Extract the (X, Y) coordinate from the center of the cell holding the provided text.  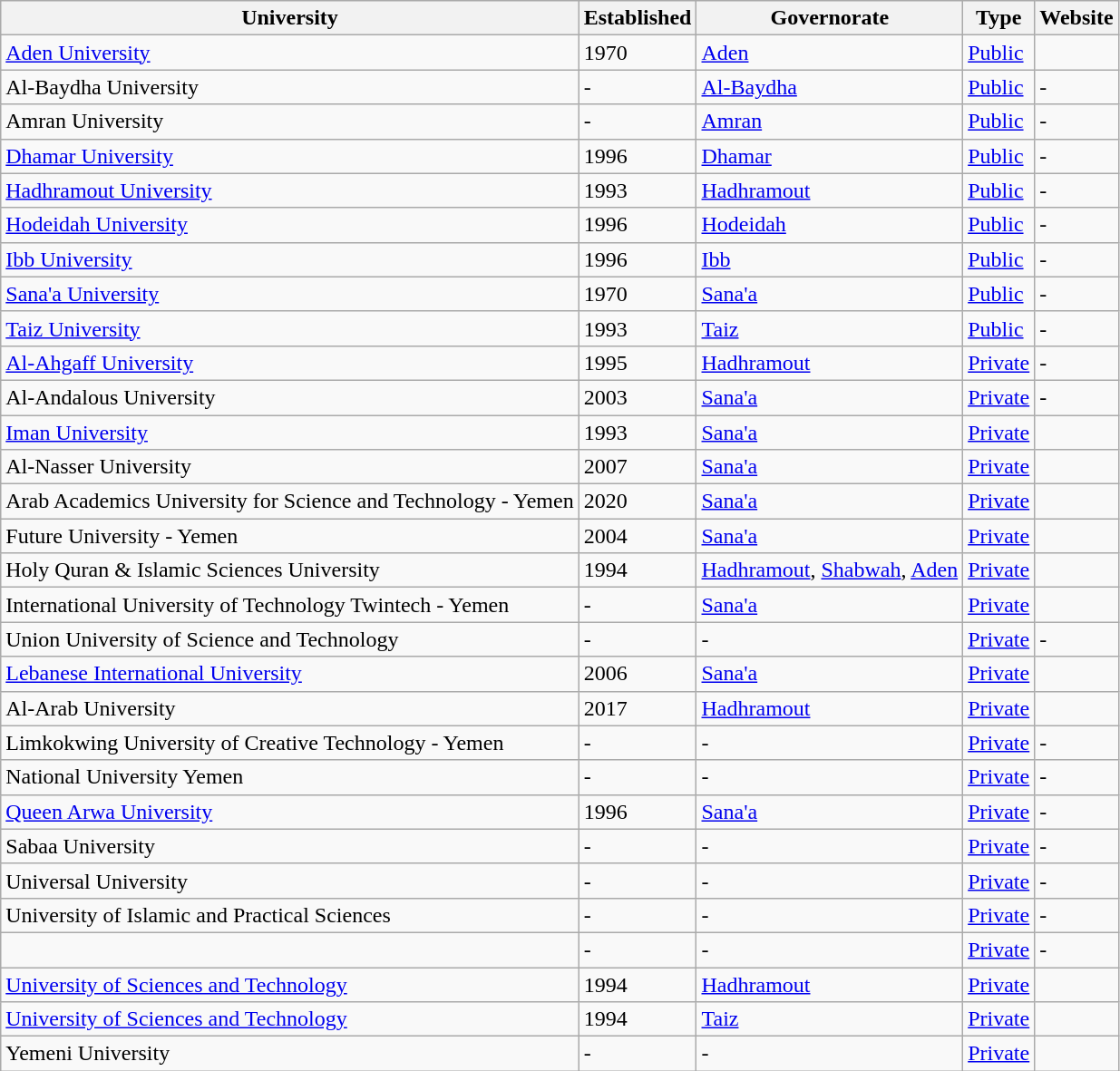
Dhamar (830, 156)
Sana'a University (290, 294)
Limkokwing University of Creative Technology - Yemen (290, 743)
National University Yemen (290, 777)
Sabaa University (290, 846)
Arab Academics University for Science and Technology - Yemen (290, 501)
Ibb (830, 259)
Al-Andalous University (290, 397)
2003 (638, 397)
Al-Baydha (830, 87)
University (290, 18)
Hadhramout, Shabwah, Aden (830, 570)
2017 (638, 708)
Type (999, 18)
Taiz University (290, 328)
Al-Ahgaff University (290, 363)
Amran University (290, 122)
Iman University (290, 433)
Universal University (290, 881)
Established (638, 18)
Governorate (830, 18)
Dhamar University (290, 156)
Website (1076, 18)
Queen Arwa University (290, 812)
Al-Arab University (290, 708)
Holy Quran & Islamic Sciences University (290, 570)
2020 (638, 501)
2007 (638, 467)
Aden (830, 53)
Hodeidah (830, 225)
International University of Technology Twintech - Yemen (290, 605)
2006 (638, 674)
Al-Nasser University (290, 467)
Amran (830, 122)
Aden University (290, 53)
2004 (638, 536)
Hadhramout University (290, 190)
Yemeni University (290, 1054)
Al-Baydha University (290, 87)
1995 (638, 363)
Future University - Yemen (290, 536)
Union University of Science and Technology (290, 639)
Hodeidah University (290, 225)
University of Islamic and Practical Sciences (290, 915)
Ibb University (290, 259)
Lebanese International University (290, 674)
